Return the [X, Y] coordinate for the center point of the cell that contains the specified text.  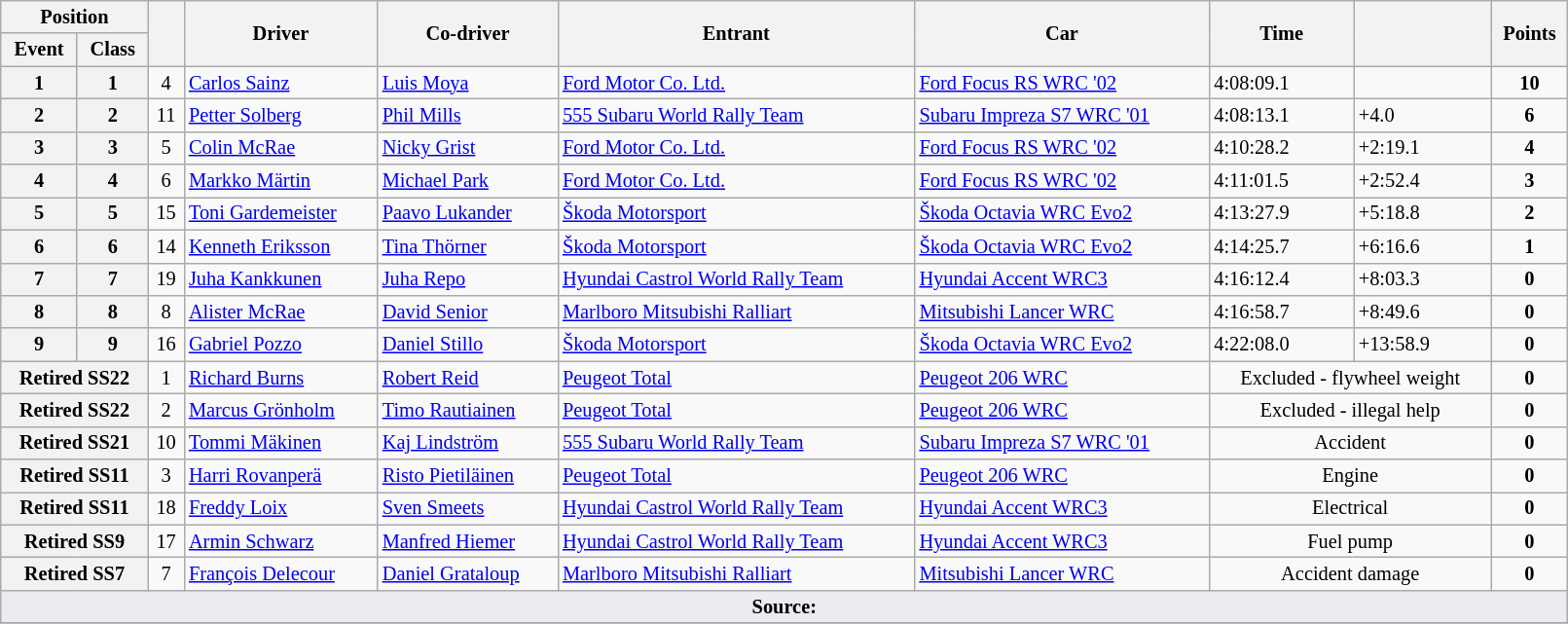
Source: [784, 606]
Freddy Loix [280, 508]
Petter Solberg [280, 115]
Paavo Lukander [467, 213]
+8:03.3 [1423, 279]
11 [165, 115]
Armin Schwarz [280, 541]
Risto Pietiläinen [467, 476]
Driver [280, 33]
Retired SS9 [74, 541]
Class [113, 50]
David Senior [467, 312]
Event [39, 50]
Tommi Mäkinen [280, 443]
Carlos Sainz [280, 83]
Manfred Hiemer [467, 541]
Toni Gardemeister [280, 213]
Tina Thörner [467, 246]
4:08:13.1 [1281, 115]
4:13:27.9 [1281, 213]
Colin McRae [280, 148]
Juha Kankkunen [280, 279]
Michael Park [467, 181]
Marcus Grönholm [280, 410]
Daniel Stillo [467, 345]
4:11:01.5 [1281, 181]
14 [165, 246]
Accident [1350, 443]
Electrical [1350, 508]
Points [1530, 33]
4:08:09.1 [1281, 83]
François Delecour [280, 573]
Car [1063, 33]
Juha Repo [467, 279]
Luis Moya [467, 83]
Kaj Lindström [467, 443]
Daniel Grataloup [467, 573]
Retired SS21 [74, 443]
Harri Rovanperä [280, 476]
+2:52.4 [1423, 181]
19 [165, 279]
Phil Mills [467, 115]
4:22:08.0 [1281, 345]
Kenneth Eriksson [280, 246]
+13:58.9 [1423, 345]
15 [165, 213]
+2:19.1 [1423, 148]
Retired SS7 [74, 573]
Engine [1350, 476]
Entrant [736, 33]
Excluded - illegal help [1350, 410]
Alister McRae [280, 312]
Accident damage [1350, 573]
Timo Rautiainen [467, 410]
16 [165, 345]
18 [165, 508]
Nicky Grist [467, 148]
Robert Reid [467, 378]
4:10:28.2 [1281, 148]
Markko Märtin [280, 181]
4:16:12.4 [1281, 279]
Time [1281, 33]
17 [165, 541]
Position [74, 17]
4:14:25.7 [1281, 246]
+6:16.6 [1423, 246]
Sven Smeets [467, 508]
+5:18.8 [1423, 213]
4:16:58.7 [1281, 312]
Fuel pump [1350, 541]
+4.0 [1423, 115]
Co-driver [467, 33]
+8:49.6 [1423, 312]
Richard Burns [280, 378]
Excluded - flywheel weight [1350, 378]
Gabriel Pozzo [280, 345]
